Scan for the cell matching the given text and deliver its (X, Y) coordinate at center. 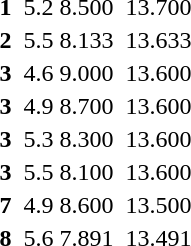
8.300 (86, 139)
8.100 (86, 172)
5.3 (38, 139)
8.700 (86, 106)
4.6 (38, 73)
8.600 (86, 205)
9.000 (86, 73)
8.133 (86, 40)
